Detect which cell encompasses the target text, then output its [X, Y] center coordinate. 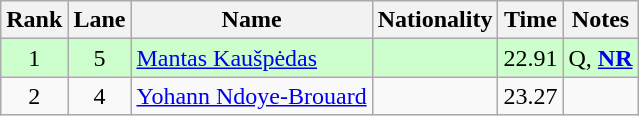
Yohann Ndoye-Brouard [252, 96]
Rank [34, 20]
2 [34, 96]
4 [100, 96]
Mantas Kaušpėdas [252, 58]
Notes [600, 20]
Name [252, 20]
22.91 [530, 58]
Nationality [435, 20]
Time [530, 20]
1 [34, 58]
Lane [100, 20]
Q, NR [600, 58]
5 [100, 58]
23.27 [530, 96]
